Determine the [x, y] coordinate at the center of the cell enclosing the given text.  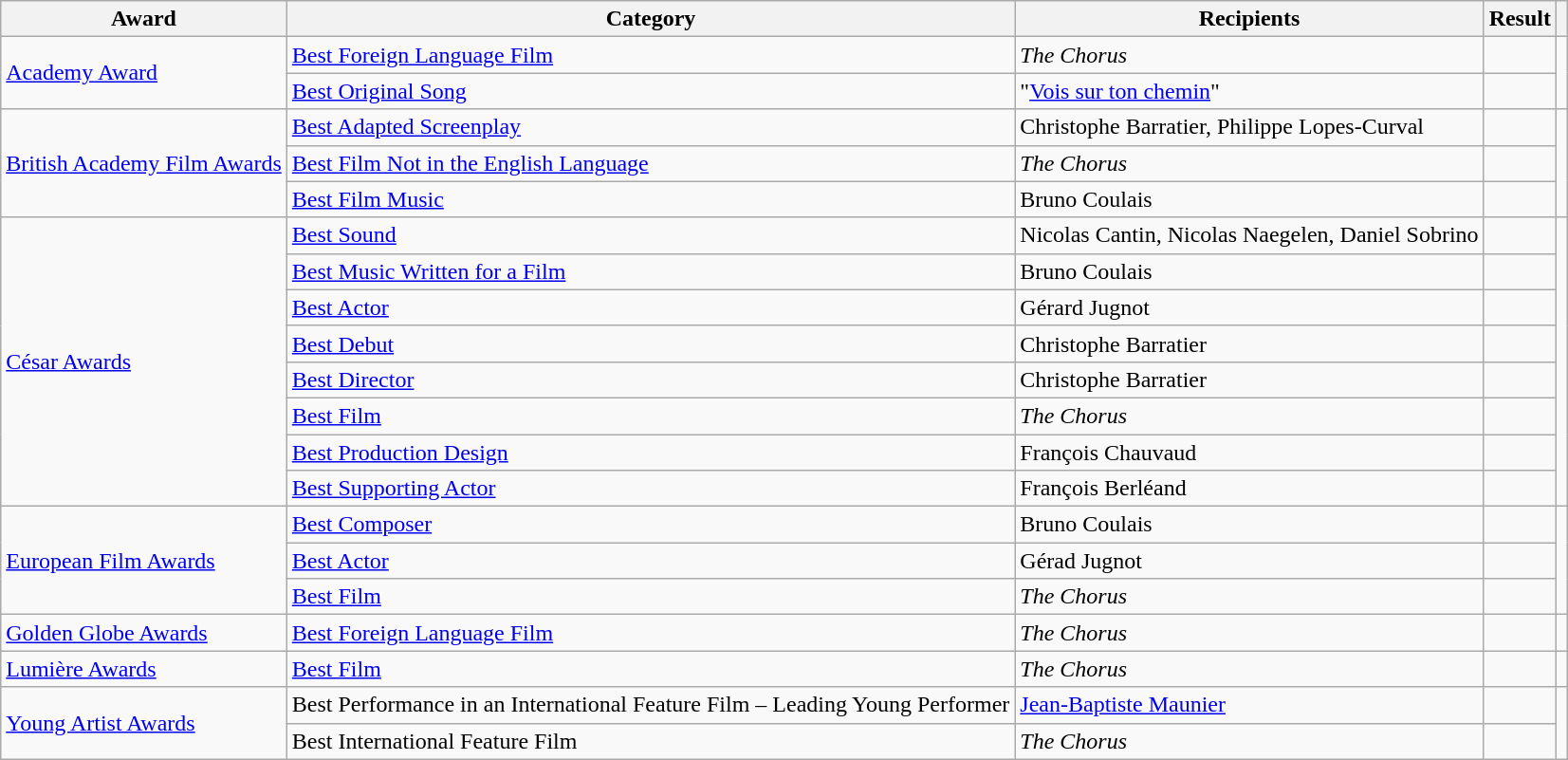
François Berléand [1249, 489]
François Chauvaud [1249, 453]
Recipients [1249, 19]
Best Original Song [651, 91]
Best Adapted Screenplay [651, 127]
Best Performance in an International Feature Film – Leading Young Performer [651, 705]
Golden Globe Awards [144, 633]
Result [1520, 19]
Category [651, 19]
Best Music Written for a Film [651, 271]
Jean-Baptiste Maunier [1249, 705]
Best Supporting Actor [651, 489]
Best Production Design [651, 453]
Young Artist Awards [144, 723]
Award [144, 19]
Best Film Not in the English Language [651, 163]
European Film Awards [144, 561]
British Academy Film Awards [144, 163]
Best Director [651, 380]
Academy Award [144, 73]
Lumière Awards [144, 669]
Nicolas Cantin, Nicolas Naegelen, Daniel Sobrino [1249, 235]
Best Debut [651, 343]
Best Composer [651, 525]
Gérad Jugnot [1249, 561]
Best International Feature Film [651, 741]
Christophe Barratier, Philippe Lopes-Curval [1249, 127]
"Vois sur ton chemin" [1249, 91]
Best Sound [651, 235]
César Awards [144, 361]
Best Film Music [651, 199]
Gérard Jugnot [1249, 307]
